Identify which cell holds the provided text, then report its (X, Y) central coordinate. 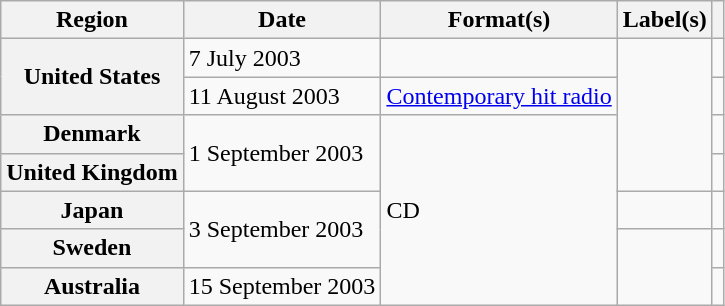
Australia (92, 286)
Label(s) (664, 20)
Sweden (92, 248)
Japan (92, 210)
3 September 2003 (282, 229)
Date (282, 20)
Contemporary hit radio (499, 96)
CD (499, 210)
Denmark (92, 134)
11 August 2003 (282, 96)
United Kingdom (92, 172)
1 September 2003 (282, 153)
Region (92, 20)
United States (92, 77)
7 July 2003 (282, 58)
15 September 2003 (282, 286)
Format(s) (499, 20)
